Identify which cell holds the provided text, then report its (x, y) central coordinate. 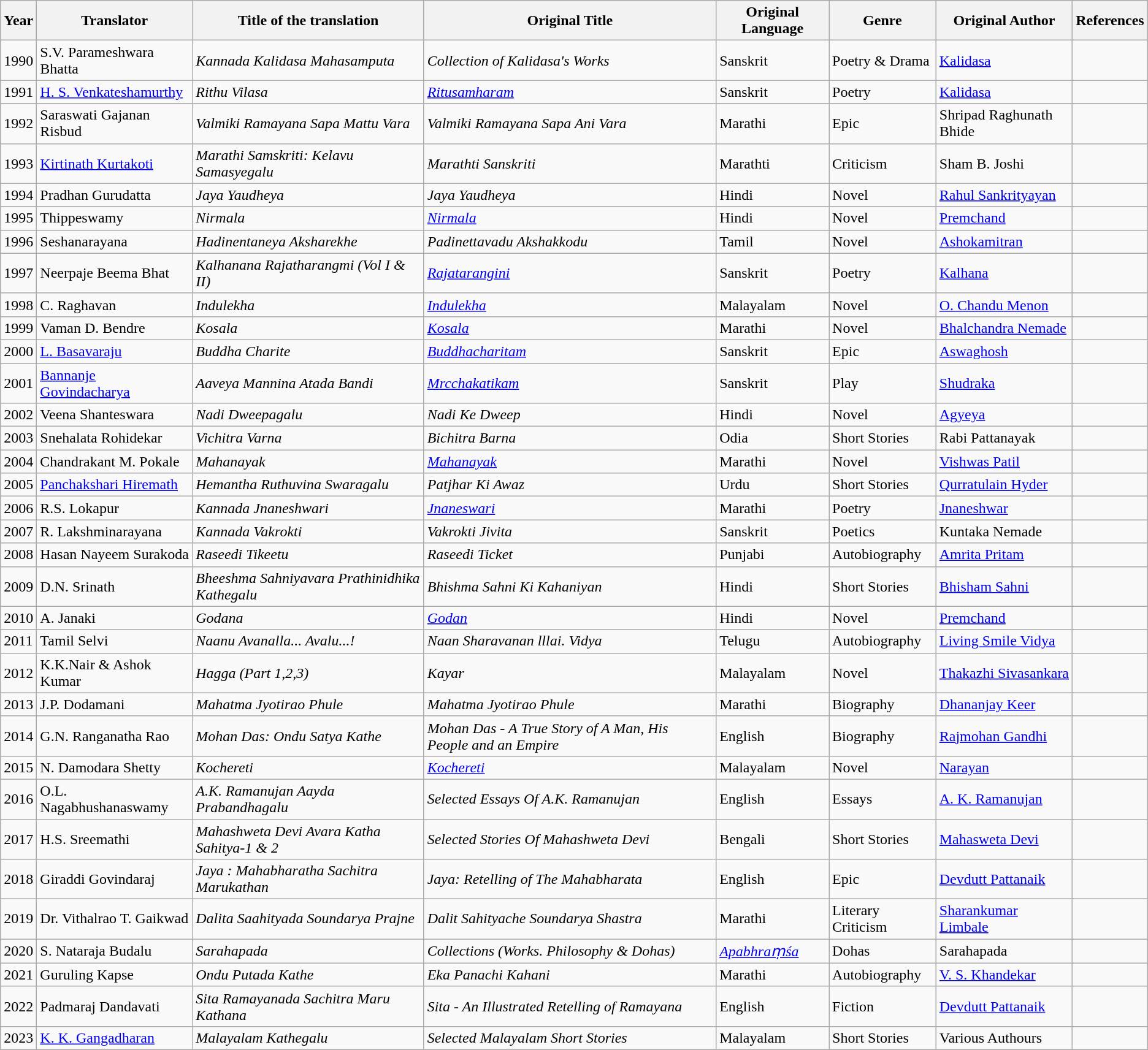
Rabi Pattanayak (1004, 438)
Mohan Das: Ondu Satya Kathe (308, 736)
Rithu Vilasa (308, 92)
Qurratulain Hyder (1004, 485)
Telugu (773, 641)
S.V. Parameshwara Bhatta (115, 60)
1998 (18, 305)
Vishwas Patil (1004, 462)
Dhananjay Keer (1004, 704)
Apabhraṃśa (773, 951)
Nadi Dweepagalu (308, 415)
Original Title (570, 21)
A. K. Ramanujan (1004, 799)
Guruling Kapse (115, 975)
Marathti Sanskriti (570, 163)
Bhalchandra Nemade (1004, 328)
Urdu (773, 485)
O. Chandu Menon (1004, 305)
2004 (18, 462)
Naanu Avanalla... Avalu...! (308, 641)
Raseedi Ticket (570, 555)
Rahul Sankrityayan (1004, 195)
H.S. Sreemathi (115, 839)
Mahashweta Devi Avara Katha Sahitya-1 & 2 (308, 839)
Criticism (883, 163)
Kuntaka Nemade (1004, 531)
Sita Ramayanada Sachitra Maru Kathana (308, 1006)
L. Basavaraju (115, 351)
2020 (18, 951)
2006 (18, 508)
Poetics (883, 531)
Buddha Charite (308, 351)
1995 (18, 218)
1992 (18, 124)
Naan Sharavanan lllai. Vidya (570, 641)
S. Nataraja Budalu (115, 951)
2021 (18, 975)
Bheeshma Sahniyavara Prathinidhika Kathegalu (308, 586)
2010 (18, 618)
Chandrakant M. Pokale (115, 462)
2012 (18, 673)
Valmiki Ramayana Sapa Ani Vara (570, 124)
2014 (18, 736)
Mohan Das - A True Story of A Man, His People and an Empire (570, 736)
Vakrokti Jivita (570, 531)
Panchakshari Hiremath (115, 485)
Sham B. Joshi (1004, 163)
Saraswati Gajanan Risbud (115, 124)
Eka Panachi Kahani (570, 975)
Vichitra Varna (308, 438)
Shripad Raghunath Bhide (1004, 124)
Dalit Sahityache Soundarya Shastra (570, 919)
Dalita Saahityada Soundarya Prajne (308, 919)
A.K. Ramanujan Aayda Prabandhagalu (308, 799)
A. Janaki (115, 618)
Kirtinath Kurtakoti (115, 163)
2015 (18, 767)
Ondu Putada Kathe (308, 975)
1990 (18, 60)
2008 (18, 555)
Rajatarangini (570, 273)
V. S. Khandekar (1004, 975)
2023 (18, 1038)
Marathi Samskriti: Kelavu Samasyegalu (308, 163)
Genre (883, 21)
Marathti (773, 163)
Nadi Ke Dweep (570, 415)
2017 (18, 839)
K. K. Gangadharan (115, 1038)
Tamil Selvi (115, 641)
Thakazhi Sivasankara (1004, 673)
Amrita Pritam (1004, 555)
Title of the translation (308, 21)
Sharankumar Limbale (1004, 919)
Living Smile Vidya (1004, 641)
2018 (18, 879)
2019 (18, 919)
Malayalam Kathegalu (308, 1038)
Buddhacharitam (570, 351)
J.P. Dodamani (115, 704)
Fiction (883, 1006)
Valmiki Ramayana Sapa Mattu Vara (308, 124)
Selected Essays Of A.K. Ramanujan (570, 799)
N. Damodara Shetty (115, 767)
Dohas (883, 951)
Snehalata Rohidekar (115, 438)
Hadinentaneya Aksharekhe (308, 242)
Original Author (1004, 21)
Ashokamitran (1004, 242)
2022 (18, 1006)
Punjabi (773, 555)
Tamil (773, 242)
Poetry & Drama (883, 60)
1991 (18, 92)
Literary Criticism (883, 919)
Mahasweta Devi (1004, 839)
C. Raghavan (115, 305)
Hasan Nayeem Surakoda (115, 555)
Veena Shanteswara (115, 415)
Seshanarayana (115, 242)
Mrcchakatikam (570, 382)
Kannada Jnaneshwari (308, 508)
Pradhan Gurudatta (115, 195)
Jnaneshwar (1004, 508)
Padmaraj Dandavati (115, 1006)
Bhisham Sahni (1004, 586)
Padinettavadu Akshakkodu (570, 242)
2016 (18, 799)
Translator (115, 21)
Bichitra Barna (570, 438)
Collection of Kalidasa's Works (570, 60)
O.L. Nagabhushanaswamy (115, 799)
Collections (Works. Philosophy & Dohas) (570, 951)
Sita - An Illustrated Retelling of Ramayana (570, 1006)
Hagga (Part 1,2,3) (308, 673)
Play (883, 382)
Bengali (773, 839)
Jnaneswari (570, 508)
Aaveya Mannina Atada Bandi (308, 382)
Jaya : Mahabharatha Sachitra Marukathan (308, 879)
Kayar (570, 673)
Raseedi Tikeetu (308, 555)
Bannanje Govindacharya (115, 382)
Kannada Kalidasa Mahasamputa (308, 60)
H. S. Venkateshamurthy (115, 92)
1999 (18, 328)
R. Lakshminarayana (115, 531)
2013 (18, 704)
Thippeswamy (115, 218)
Rajmohan Gandhi (1004, 736)
1993 (18, 163)
Godan (570, 618)
Neerpaje Beema Bhat (115, 273)
Narayan (1004, 767)
Hemantha Ruthuvina Swaragalu (308, 485)
Selected Stories Of Mahashweta Devi (570, 839)
Odia (773, 438)
Kalhanana Rajatharangmi (Vol I & II) (308, 273)
Vaman D. Bendre (115, 328)
Aswaghosh (1004, 351)
2007 (18, 531)
Dr. Vithalrao T. Gaikwad (115, 919)
Essays (883, 799)
R.S. Lokapur (115, 508)
Kalhana (1004, 273)
Shudraka (1004, 382)
2011 (18, 641)
Godana (308, 618)
Agyeya (1004, 415)
Kannada Vakrokti (308, 531)
Various Authours (1004, 1038)
Jaya: Retelling of The Mahabharata (570, 879)
Year (18, 21)
2005 (18, 485)
K.K.Nair & Ashok Kumar (115, 673)
G.N. Ranganatha Rao (115, 736)
Bhishma Sahni Ki Kahaniyan (570, 586)
1997 (18, 273)
Patjhar Ki Awaz (570, 485)
References (1110, 21)
2003 (18, 438)
2000 (18, 351)
Selected Malayalam Short Stories (570, 1038)
2001 (18, 382)
Giraddi Govindaraj (115, 879)
2009 (18, 586)
1996 (18, 242)
D.N. Srinath (115, 586)
Original Language (773, 21)
Ritusamharam (570, 92)
1994 (18, 195)
2002 (18, 415)
